Capture the cell that displays the provided text and extract its [X, Y] central coordinate. 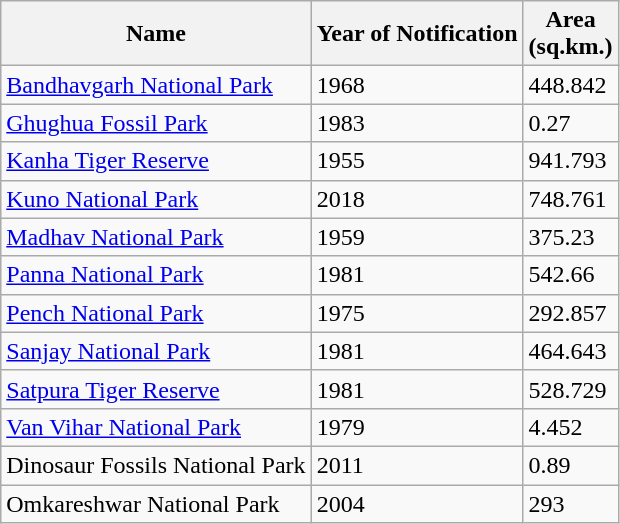
Van Vihar National Park [156, 427]
1968 [417, 85]
1979 [417, 427]
Area(sq.km.) [570, 34]
1955 [417, 161]
1983 [417, 123]
Kuno National Park [156, 199]
Ghughua Fossil Park [156, 123]
2018 [417, 199]
2011 [417, 465]
1975 [417, 313]
0.27 [570, 123]
Name [156, 34]
Kanha Tiger Reserve [156, 161]
Sanjay National Park [156, 351]
Omkareshwar National Park [156, 503]
464.643 [570, 351]
0.89 [570, 465]
2004 [417, 503]
293 [570, 503]
748.761 [570, 199]
Panna National Park [156, 275]
Dinosaur Fossils National Park [156, 465]
Bandhavgarh National Park [156, 85]
528.729 [570, 389]
941.793 [570, 161]
448.842 [570, 85]
Satpura Tiger Reserve [156, 389]
Madhav National Park [156, 237]
1959 [417, 237]
4.452 [570, 427]
542.66 [570, 275]
292.857 [570, 313]
Year of Notification [417, 34]
375.23 [570, 237]
Pench National Park [156, 313]
